Extract the (x, y) coordinate from the center of the cell holding the provided text.  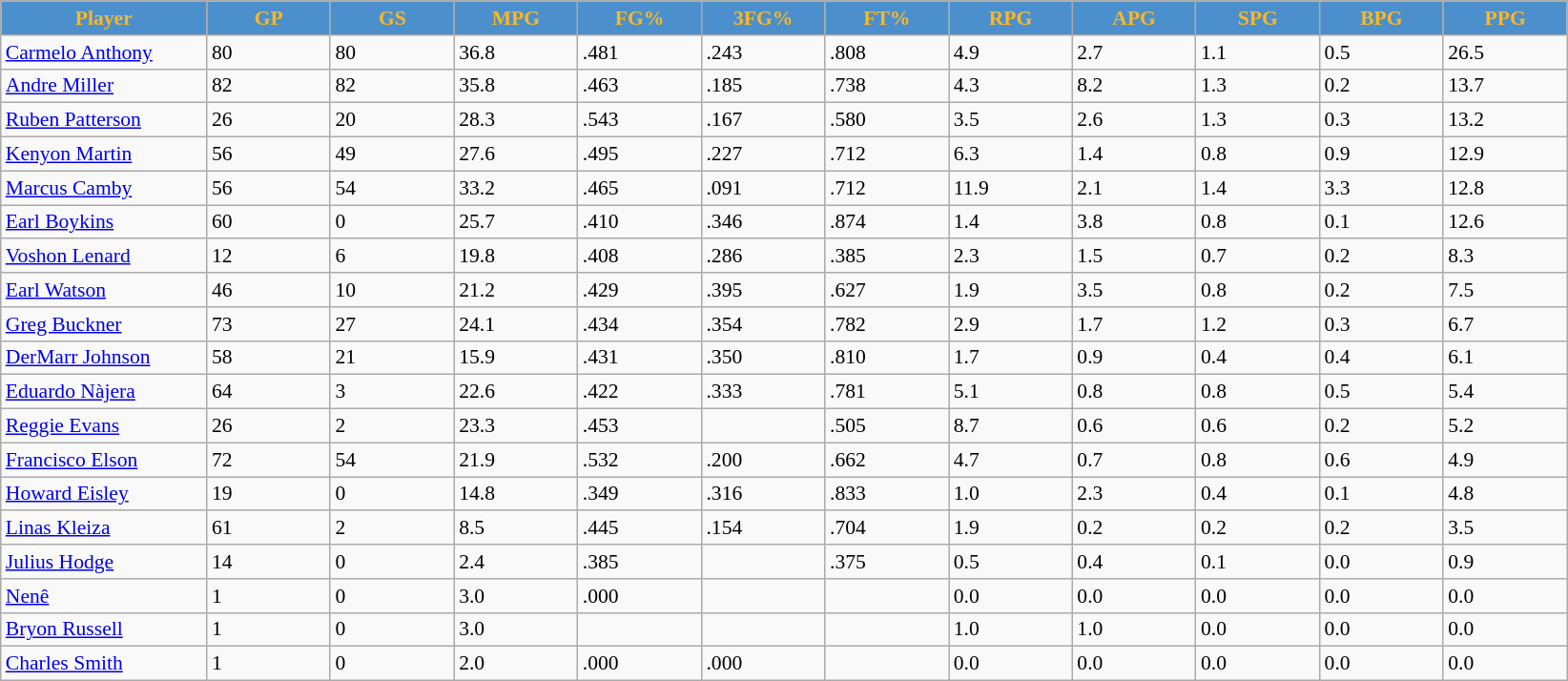
Marcus Camby (104, 188)
2.0 (516, 664)
.532 (640, 460)
24.1 (516, 324)
DerMarr Johnson (104, 358)
27 (392, 324)
.463 (640, 86)
5.4 (1505, 392)
.154 (763, 528)
60 (269, 222)
Player (104, 18)
.453 (640, 426)
Nenê (104, 596)
.810 (887, 358)
.580 (887, 120)
12.8 (1505, 188)
14 (269, 562)
.429 (640, 290)
49 (392, 155)
12.9 (1505, 155)
1.5 (1134, 257)
.375 (887, 562)
25.7 (516, 222)
.465 (640, 188)
.408 (640, 257)
2.6 (1134, 120)
28.3 (516, 120)
.346 (763, 222)
35.8 (516, 86)
Earl Boykins (104, 222)
Ruben Patterson (104, 120)
.354 (763, 324)
PPG (1505, 18)
.410 (640, 222)
.349 (640, 494)
8.2 (1134, 86)
.167 (763, 120)
64 (269, 392)
.495 (640, 155)
FG% (640, 18)
FT% (887, 18)
Julius Hodge (104, 562)
1.2 (1258, 324)
46 (269, 290)
.874 (887, 222)
.505 (887, 426)
Howard Eisley (104, 494)
2.9 (1011, 324)
2.1 (1134, 188)
.350 (763, 358)
.782 (887, 324)
.333 (763, 392)
20 (392, 120)
23.3 (516, 426)
58 (269, 358)
APG (1134, 18)
6.1 (1505, 358)
1.1 (1258, 52)
Reggie Evans (104, 426)
3.8 (1134, 222)
.833 (887, 494)
.395 (763, 290)
.808 (887, 52)
4.7 (1011, 460)
19 (269, 494)
8.7 (1011, 426)
3 (392, 392)
Kenyon Martin (104, 155)
.445 (640, 528)
10 (392, 290)
21.2 (516, 290)
36.8 (516, 52)
14.8 (516, 494)
RPG (1011, 18)
26.5 (1505, 52)
.627 (887, 290)
2.4 (516, 562)
21 (392, 358)
21.9 (516, 460)
Francisco Elson (104, 460)
8.5 (516, 528)
MPG (516, 18)
12.6 (1505, 222)
.316 (763, 494)
Voshon Lenard (104, 257)
12 (269, 257)
.422 (640, 392)
Andre Miller (104, 86)
.434 (640, 324)
72 (269, 460)
Bryon Russell (104, 629)
6.7 (1505, 324)
7.5 (1505, 290)
5.1 (1011, 392)
Earl Watson (104, 290)
.227 (763, 155)
.243 (763, 52)
61 (269, 528)
13.7 (1505, 86)
4.3 (1011, 86)
SPG (1258, 18)
22.6 (516, 392)
.781 (887, 392)
6 (392, 257)
.286 (763, 257)
6.3 (1011, 155)
Greg Buckner (104, 324)
8.3 (1505, 257)
.091 (763, 188)
2.7 (1134, 52)
3.3 (1382, 188)
.662 (887, 460)
.481 (640, 52)
19.8 (516, 257)
Carmelo Anthony (104, 52)
5.2 (1505, 426)
GP (269, 18)
3FG% (763, 18)
27.6 (516, 155)
.738 (887, 86)
Charles Smith (104, 664)
13.2 (1505, 120)
Linas Kleiza (104, 528)
BPG (1382, 18)
GS (392, 18)
33.2 (516, 188)
.704 (887, 528)
.431 (640, 358)
.185 (763, 86)
Eduardo Nàjera (104, 392)
4.8 (1505, 494)
11.9 (1011, 188)
.200 (763, 460)
.543 (640, 120)
15.9 (516, 358)
73 (269, 324)
